Detect which cell encompasses the target text, then output its [x, y] center coordinate. 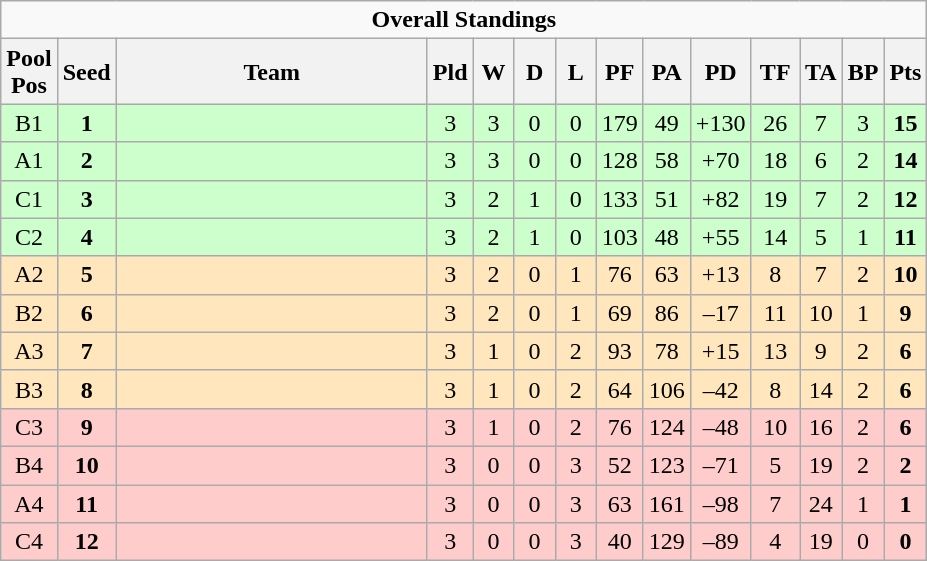
B1 [29, 123]
–98 [720, 503]
+15 [720, 351]
52 [620, 465]
B3 [29, 389]
C4 [29, 542]
A3 [29, 351]
Seed [86, 72]
133 [620, 199]
51 [666, 199]
64 [620, 389]
93 [620, 351]
Overall Standings [464, 20]
18 [776, 161]
C3 [29, 427]
13 [776, 351]
24 [822, 503]
Pts [906, 72]
C1 [29, 199]
PF [620, 72]
B4 [29, 465]
128 [620, 161]
Team [272, 72]
–48 [720, 427]
A2 [29, 275]
A4 [29, 503]
103 [620, 237]
C2 [29, 237]
106 [666, 389]
TA [822, 72]
48 [666, 237]
Pld [450, 72]
26 [776, 123]
PD [720, 72]
86 [666, 313]
40 [620, 542]
+82 [720, 199]
–42 [720, 389]
BP [863, 72]
–17 [720, 313]
+55 [720, 237]
69 [620, 313]
TF [776, 72]
58 [666, 161]
Pool Pos [29, 72]
124 [666, 427]
179 [620, 123]
L [576, 72]
A1 [29, 161]
+13 [720, 275]
+130 [720, 123]
–71 [720, 465]
PA [666, 72]
+70 [720, 161]
129 [666, 542]
161 [666, 503]
78 [666, 351]
123 [666, 465]
D [534, 72]
16 [822, 427]
–89 [720, 542]
49 [666, 123]
W [494, 72]
B2 [29, 313]
15 [906, 123]
